Search for the cell housing the specified text and yield its (x, y) center coordinate. 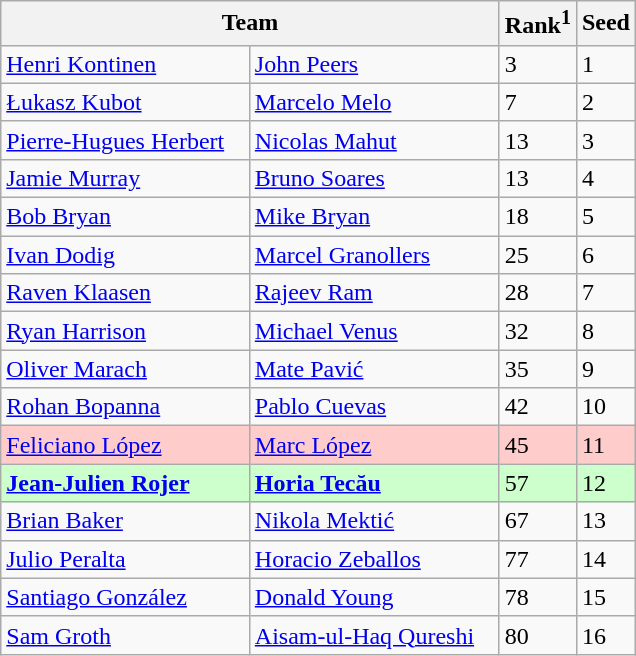
80 (538, 635)
12 (606, 483)
Bob Bryan (126, 217)
11 (606, 445)
10 (606, 407)
Marc López (374, 445)
6 (606, 255)
28 (538, 293)
5 (606, 217)
Marcelo Melo (374, 102)
Pablo Cuevas (374, 407)
2 (606, 102)
4 (606, 178)
Seed (606, 24)
Julio Peralta (126, 559)
Santiago González (126, 597)
Oliver Marach (126, 369)
Sam Groth (126, 635)
Rank1 (538, 24)
Brian Baker (126, 521)
Ivan Dodig (126, 255)
78 (538, 597)
77 (538, 559)
Aisam-ul-Haq Qureshi (374, 635)
Łukasz Kubot (126, 102)
9 (606, 369)
Mate Pavić (374, 369)
45 (538, 445)
Horia Tecău (374, 483)
Jamie Murray (126, 178)
Donald Young (374, 597)
25 (538, 255)
Horacio Zeballos (374, 559)
32 (538, 331)
Michael Venus (374, 331)
1 (606, 64)
57 (538, 483)
Team (250, 24)
Bruno Soares (374, 178)
Nicolas Mahut (374, 140)
Henri Kontinen (126, 64)
Rohan Bopanna (126, 407)
Nikola Mektić (374, 521)
35 (538, 369)
16 (606, 635)
8 (606, 331)
Ryan Harrison (126, 331)
Pierre-Hugues Herbert (126, 140)
67 (538, 521)
Jean-Julien Rojer (126, 483)
Feliciano López (126, 445)
Mike Bryan (374, 217)
Marcel Granollers (374, 255)
14 (606, 559)
John Peers (374, 64)
42 (538, 407)
Raven Klaasen (126, 293)
15 (606, 597)
18 (538, 217)
Rajeev Ram (374, 293)
